Provide the [X, Y] coordinate of the cell's center where the given text is located.  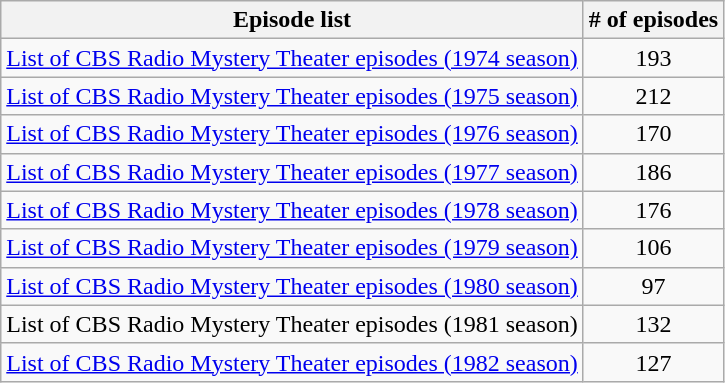
176 [653, 210]
# of episodes [653, 20]
List of CBS Radio Mystery Theater episodes (1976 season) [292, 134]
List of CBS Radio Mystery Theater episodes (1981 season) [292, 324]
List of CBS Radio Mystery Theater episodes (1980 season) [292, 286]
97 [653, 286]
127 [653, 362]
Episode list [292, 20]
List of CBS Radio Mystery Theater episodes (1974 season) [292, 58]
212 [653, 96]
132 [653, 324]
List of CBS Radio Mystery Theater episodes (1982 season) [292, 362]
186 [653, 172]
List of CBS Radio Mystery Theater episodes (1977 season) [292, 172]
List of CBS Radio Mystery Theater episodes (1975 season) [292, 96]
List of CBS Radio Mystery Theater episodes (1978 season) [292, 210]
170 [653, 134]
106 [653, 248]
List of CBS Radio Mystery Theater episodes (1979 season) [292, 248]
193 [653, 58]
